Identify which cell holds the provided text, then report its [X, Y] central coordinate. 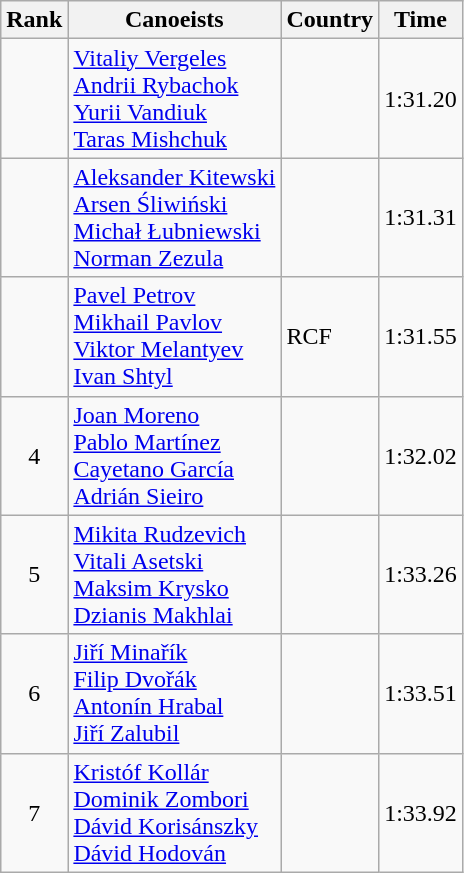
1:32.02 [421, 456]
Canoeists [174, 20]
Aleksander KitewskiArsen ŚliwińskiMichał ŁubniewskiNorman Zezula [174, 218]
Time [421, 20]
4 [34, 456]
1:33.51 [421, 694]
Jiří MinaříkFilip DvořákAntonín HrabalJiří Zalubil [174, 694]
5 [34, 574]
1:31.55 [421, 336]
Joan MorenoPablo MartínezCayetano GarcíaAdrián Sieiro [174, 456]
1:31.31 [421, 218]
Pavel PetrovMikhail PavlovViktor MelantyevIvan Shtyl [174, 336]
1:33.92 [421, 812]
Kristóf KollárDominik ZomboriDávid KorisánszkyDávid Hodován [174, 812]
7 [34, 812]
RCF [330, 336]
1:33.26 [421, 574]
Mikita RudzevichVitali AsetskiMaksim KryskoDzianis Makhlai [174, 574]
Country [330, 20]
1:31.20 [421, 98]
Vitaliy VergelesAndrii RybachokYurii VandiukTaras Mishchuk [174, 98]
6 [34, 694]
Rank [34, 20]
